Pinpoint the cell where the given text exists, returning its [x, y] midpoint coordinate. 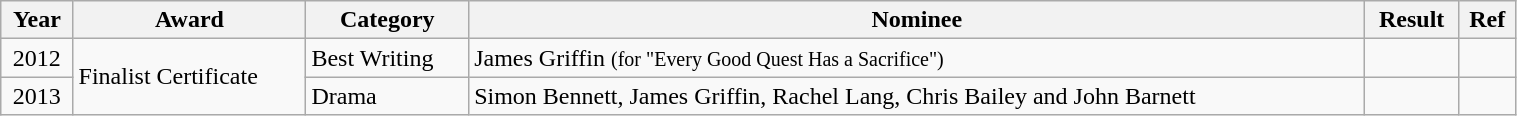
Result [1412, 20]
Year [37, 20]
Best Writing [388, 58]
Finalist Certificate [190, 77]
2013 [37, 96]
Ref [1487, 20]
Simon Bennett, James Griffin, Rachel Lang, Chris Bailey and John Barnett [917, 96]
Drama [388, 96]
James Griffin (for "Every Good Quest Has a Sacrifice") [917, 58]
Category [388, 20]
Nominee [917, 20]
Award [190, 20]
2012 [37, 58]
